Detect which cell encompasses the target text, then output its [X, Y] center coordinate. 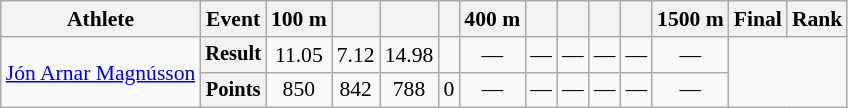
400 m [492, 19]
1500 m [690, 19]
11.05 [299, 55]
Event [233, 19]
7.12 [356, 55]
100 m [299, 19]
842 [356, 90]
Jón Arnar Magnússon [101, 72]
Points [233, 90]
Final [758, 19]
14.98 [410, 55]
Result [233, 55]
Athlete [101, 19]
788 [410, 90]
Rank [818, 19]
0 [448, 90]
850 [299, 90]
